Find where the given text appears and provide that cell's center as [x, y] coordinate. 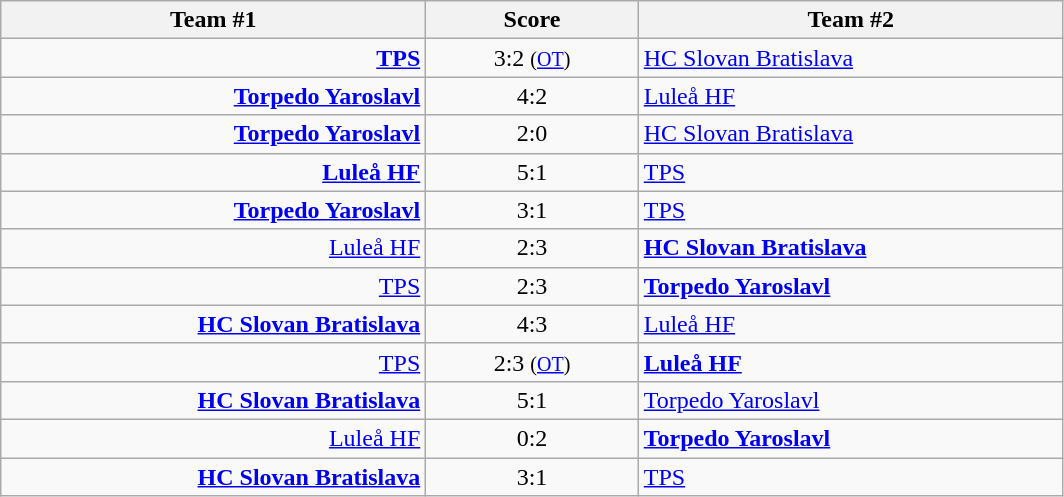
2:3 (OT) [532, 362]
4:2 [532, 96]
Team #2 [850, 20]
3:2 (OT) [532, 58]
Score [532, 20]
0:2 [532, 438]
2:0 [532, 134]
Team #1 [214, 20]
4:3 [532, 324]
